Output the (X, Y) coordinate of the center of the cell containing the given text.  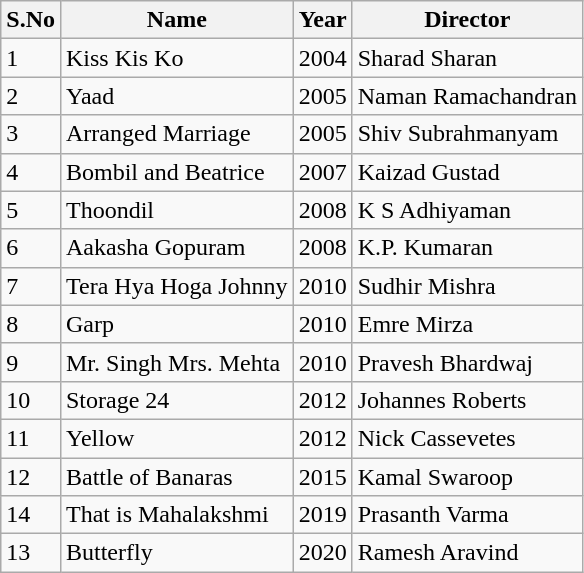
4 (31, 172)
11 (31, 438)
Sudhir Mishra (467, 286)
Sharad Sharan (467, 58)
Pravesh Bhardwaj (467, 362)
7 (31, 286)
Nick Cassevetes (467, 438)
2020 (322, 553)
Bombil and Beatrice (176, 172)
Thoondil (176, 210)
Tera Hya Hoga Johnny (176, 286)
10 (31, 400)
Johannes Roberts (467, 400)
2007 (322, 172)
Ramesh Aravind (467, 553)
13 (31, 553)
2 (31, 96)
Shiv Subrahmanyam (467, 134)
Battle of Banaras (176, 477)
8 (31, 324)
K.P. Kumaran (467, 248)
Year (322, 20)
1 (31, 58)
Prasanth Varma (467, 515)
Yellow (176, 438)
Director (467, 20)
Storage 24 (176, 400)
5 (31, 210)
Mr. Singh Mrs. Mehta (176, 362)
Arranged Marriage (176, 134)
Name (176, 20)
That is Mahalakshmi (176, 515)
Aakasha Gopuram (176, 248)
K S Adhiyaman (467, 210)
Butterfly (176, 553)
6 (31, 248)
Kamal Swaroop (467, 477)
Naman Ramachandran (467, 96)
2004 (322, 58)
3 (31, 134)
2019 (322, 515)
S.No (31, 20)
2015 (322, 477)
Emre Mirza (467, 324)
9 (31, 362)
Yaad (176, 96)
Kiss Kis Ko (176, 58)
Garp (176, 324)
Kaizad Gustad (467, 172)
12 (31, 477)
14 (31, 515)
